Provide the (X, Y) coordinate of the cell's center where the given text is located.  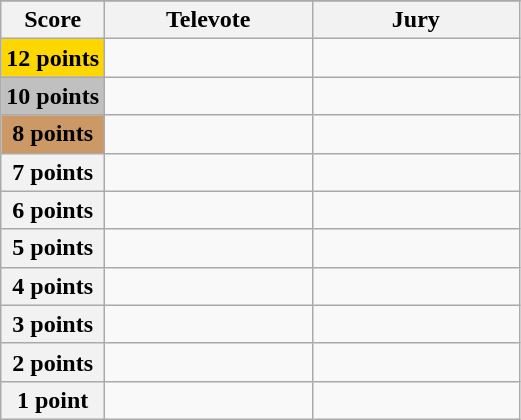
1 point (53, 400)
Televote (209, 20)
5 points (53, 248)
2 points (53, 362)
7 points (53, 172)
8 points (53, 134)
Jury (416, 20)
10 points (53, 96)
Score (53, 20)
4 points (53, 286)
6 points (53, 210)
3 points (53, 324)
12 points (53, 58)
